Find where the given text appears and provide that cell's center as [X, Y] coordinate. 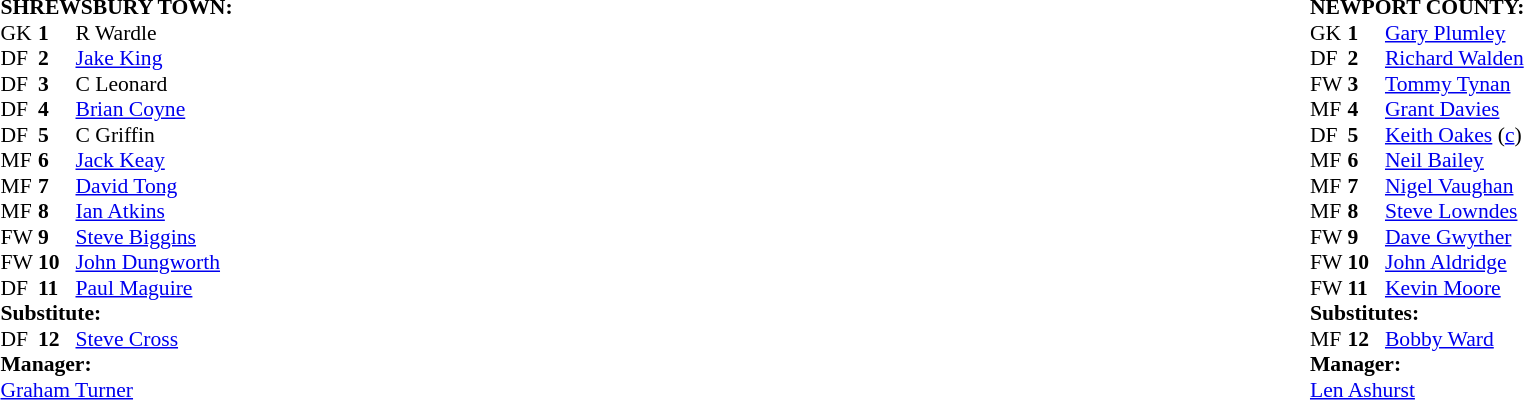
Jack Keay [154, 161]
C Leonard [154, 84]
Ian Atkins [154, 211]
David Tong [154, 186]
Brian Coyne [154, 109]
Substitute: [116, 313]
R Wardle [154, 33]
Steve Biggins [154, 237]
C Griffin [154, 135]
John Dungworth [154, 263]
Paul Maguire [154, 288]
Jake King [154, 59]
Manager: [116, 365]
Steve Cross [154, 339]
